Pinpoint the cell where the given text exists, returning its [x, y] midpoint coordinate. 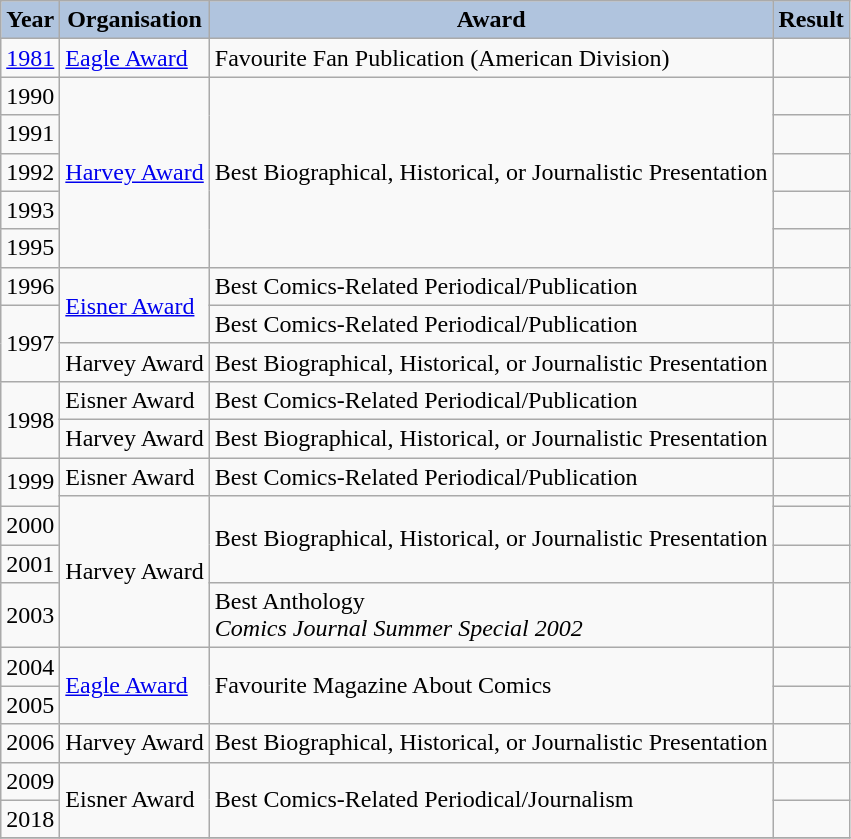
2006 [30, 743]
1995 [30, 248]
1996 [30, 286]
2004 [30, 667]
2003 [30, 616]
1999 [30, 482]
Organisation [134, 20]
2005 [30, 705]
2001 [30, 564]
Best Comics-Related Periodical/Journalism [491, 800]
1993 [30, 210]
1991 [30, 134]
1992 [30, 172]
Result [811, 20]
Favourite Fan Publication (American Division) [491, 58]
1997 [30, 343]
1990 [30, 96]
Award [491, 20]
Best AnthologyComics Journal Summer Special 2002 [491, 616]
1998 [30, 419]
1981 [30, 58]
2018 [30, 819]
Favourite Magazine About Comics [491, 686]
2000 [30, 526]
Year [30, 20]
2009 [30, 781]
